From the cell containing the given text, extract its center point as [X, Y] coordinate. 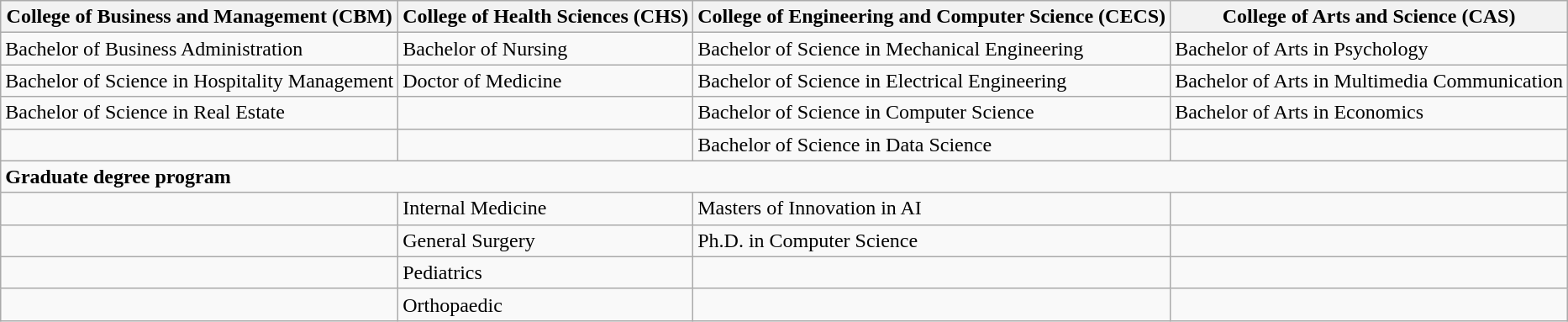
Ph.D. in Computer Science [932, 240]
Bachelor of Nursing [546, 49]
Bachelor of Science in Computer Science [932, 113]
Bachelor of Business Administration [200, 49]
Pediatrics [546, 272]
Internal Medicine [546, 209]
Bachelor of Science in Hospitality Management [200, 81]
College of Engineering and Computer Science (CECS) [932, 17]
Graduate degree program [785, 177]
Bachelor of Science in Mechanical Engineering [932, 49]
Bachelor of Science in Real Estate [200, 113]
Orthopaedic [546, 304]
Bachelor of Science in Electrical Engineering [932, 81]
College of Arts and Science (CAS) [1370, 17]
General Surgery [546, 240]
College of Health Sciences (CHS) [546, 17]
Bachelor of Arts in Multimedia Communication [1370, 81]
Bachelor of Science in Data Science [932, 145]
Bachelor of Arts in Psychology [1370, 49]
Doctor of Medicine [546, 81]
College of Business and Management (CBM) [200, 17]
Bachelor of Arts in Economics [1370, 113]
Masters of Innovation in AI [932, 209]
